For the text-containing cell, return its midpoint in [X, Y] coordinate format. 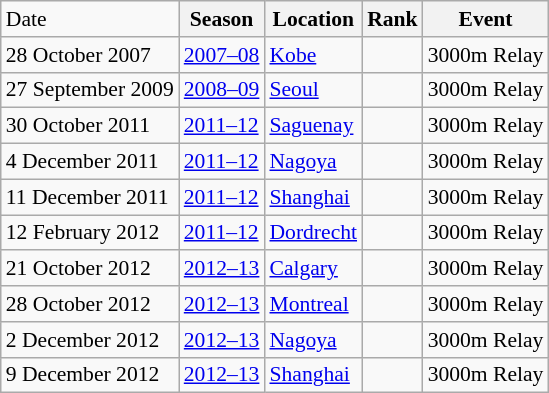
9 December 2012 [90, 375]
2007–08 [222, 55]
Date [90, 19]
Dordrecht [313, 233]
Event [486, 19]
2 December 2012 [90, 340]
30 October 2011 [90, 126]
27 September 2009 [90, 90]
Seoul [313, 90]
Calgary [313, 269]
12 February 2012 [90, 233]
Rank [392, 19]
2008–09 [222, 90]
21 October 2012 [90, 269]
Kobe [313, 55]
4 December 2011 [90, 162]
Saguenay [313, 126]
11 December 2011 [90, 197]
28 October 2012 [90, 304]
28 October 2007 [90, 55]
Location [313, 19]
Season [222, 19]
Montreal [313, 304]
